Detect which cell encompasses the target text, then output its [X, Y] center coordinate. 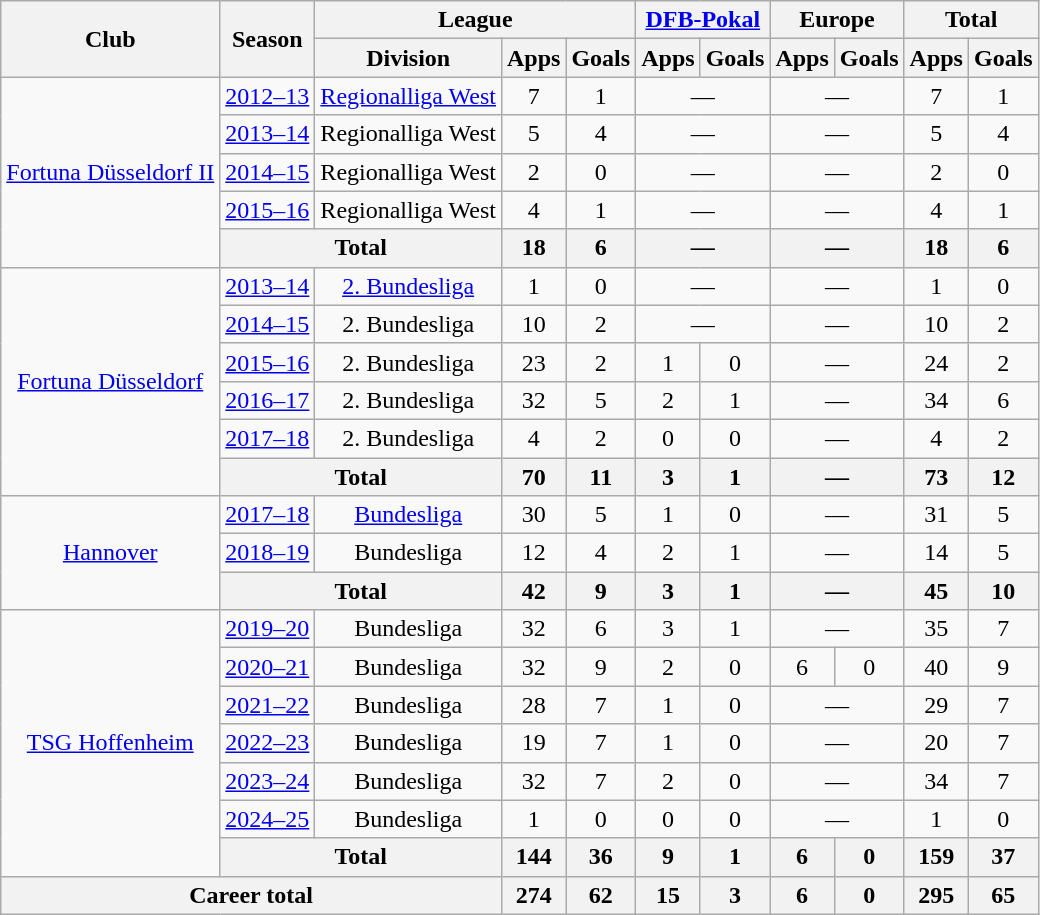
Fortuna Düsseldorf II [110, 172]
TSG Hoffenheim [110, 743]
Hannover [110, 553]
37 [1003, 857]
DFB-Pokal [703, 20]
2023–24 [268, 781]
2019–20 [268, 629]
19 [533, 743]
League [476, 20]
2016–17 [268, 400]
40 [936, 667]
45 [936, 591]
62 [601, 895]
28 [533, 705]
Career total [252, 895]
15 [668, 895]
2022–23 [268, 743]
42 [533, 591]
Europe [837, 20]
11 [601, 477]
23 [533, 362]
Season [268, 39]
2018–19 [268, 553]
65 [1003, 895]
274 [533, 895]
36 [601, 857]
24 [936, 362]
2020–21 [268, 667]
31 [936, 515]
2024–25 [268, 819]
159 [936, 857]
2012–13 [268, 96]
2021–22 [268, 705]
Fortuna Düsseldorf [110, 381]
70 [533, 477]
73 [936, 477]
14 [936, 553]
35 [936, 629]
20 [936, 743]
29 [936, 705]
144 [533, 857]
30 [533, 515]
Division [408, 58]
Club [110, 39]
295 [936, 895]
